Extract the [x, y] coordinate from the center of the cell holding the provided text.  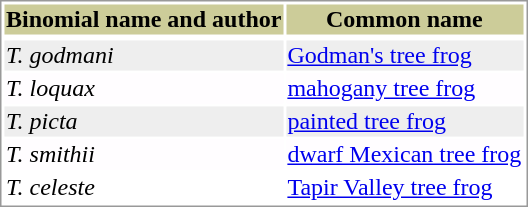
Binomial name and author [143, 19]
Common name [404, 19]
T. godmani [143, 55]
T. celeste [143, 187]
mahogany tree frog [404, 89]
T. picta [143, 121]
painted tree frog [404, 121]
T. loquax [143, 89]
T. smithii [143, 155]
Godman's tree frog [404, 55]
Tapir Valley tree frog [404, 187]
dwarf Mexican tree frog [404, 155]
